Detect which cell encompasses the target text, then output its [x, y] center coordinate. 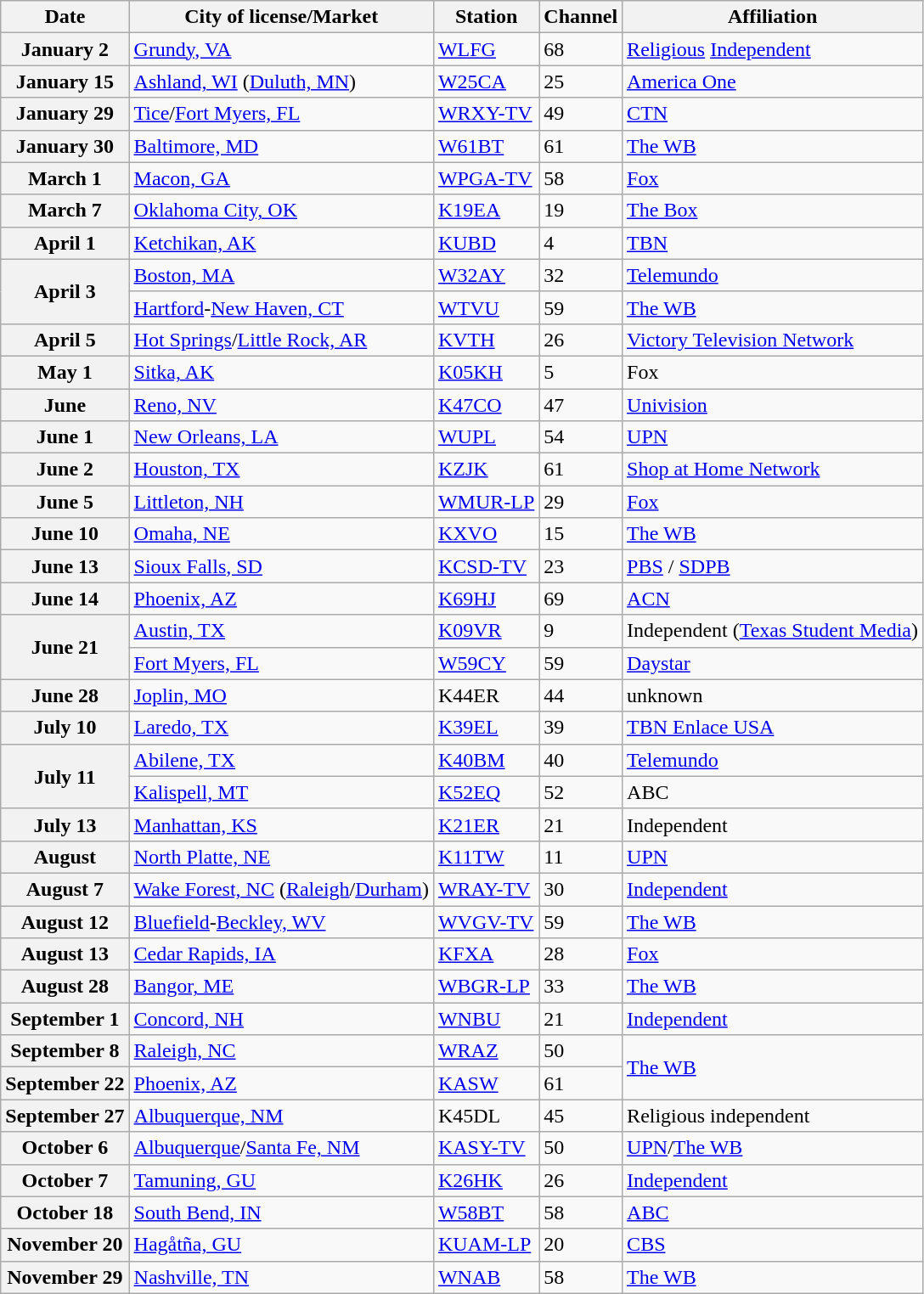
W25CA [486, 82]
11 [581, 857]
Sioux Falls, SD [281, 566]
Religious Independent [773, 49]
K39EL [486, 728]
WUPL [486, 437]
32 [581, 275]
KFXA [486, 954]
September 8 [65, 1051]
City of license/Market [281, 17]
33 [581, 987]
Cedar Rapids, IA [281, 954]
April 1 [65, 243]
KXVO [486, 534]
August [65, 857]
Daystar [773, 663]
Hartford-New Haven, CT [281, 307]
November 20 [65, 1245]
K09VR [486, 631]
25 [581, 82]
March 7 [65, 211]
UPN/The WB [773, 1148]
June 14 [65, 599]
K40BM [486, 760]
WRAZ [486, 1051]
K45DL [486, 1116]
15 [581, 534]
Fort Myers, FL [281, 663]
45 [581, 1116]
WVGV-TV [486, 921]
KASW [486, 1083]
CBS [773, 1245]
April 5 [65, 340]
CTN [773, 114]
WNAB [486, 1277]
KASY-TV [486, 1148]
Joplin, MO [281, 695]
WNBU [486, 1019]
Victory Television Network [773, 340]
August 12 [65, 921]
5 [581, 372]
September 27 [65, 1116]
Boston, MA [281, 275]
Abilene, TX [281, 760]
68 [581, 49]
Tice/Fort Myers, FL [281, 114]
January 30 [65, 146]
K21ER [486, 824]
WMUR-LP [486, 502]
June 2 [65, 470]
June 28 [65, 695]
Raleigh, NC [281, 1051]
Houston, TX [281, 470]
October 6 [65, 1148]
June 13 [65, 566]
June 1 [65, 437]
Univision [773, 405]
January 29 [65, 114]
19 [581, 211]
Nashville, TN [281, 1277]
28 [581, 954]
Albuquerque, NM [281, 1116]
North Platte, NE [281, 857]
W61BT [486, 146]
K05KH [486, 372]
August 7 [65, 889]
KUBD [486, 243]
unknown [773, 695]
September 1 [65, 1019]
K19EA [486, 211]
Channel [581, 17]
July 10 [65, 728]
Austin, TX [281, 631]
K52EQ [486, 792]
54 [581, 437]
August 13 [65, 954]
America One [773, 82]
Date [65, 17]
Macon, GA [281, 178]
Omaha, NE [281, 534]
WPGA-TV [486, 178]
K47CO [486, 405]
Reno, NV [281, 405]
June [65, 405]
Laredo, TX [281, 728]
October 18 [65, 1212]
69 [581, 599]
The Box [773, 211]
October 7 [65, 1180]
Hot Springs/Little Rock, AR [281, 340]
KUAM-LP [486, 1245]
Religious independent [773, 1116]
K26HK [486, 1180]
June 21 [65, 647]
July 13 [65, 824]
KCSD-TV [486, 566]
4 [581, 243]
PBS / SDPB [773, 566]
South Bend, IN [281, 1212]
Tamuning, GU [281, 1180]
Kalispell, MT [281, 792]
Ashland, WI (Duluth, MN) [281, 82]
Ketchikan, AK [281, 243]
Sitka, AK [281, 372]
New Orleans, LA [281, 437]
40 [581, 760]
ACN [773, 599]
29 [581, 502]
Shop at Home Network [773, 470]
January 15 [65, 82]
W32AY [486, 275]
WRXY-TV [486, 114]
August 28 [65, 987]
Affiliation [773, 17]
WTVU [486, 307]
K44ER [486, 695]
20 [581, 1245]
30 [581, 889]
Oklahoma City, OK [281, 211]
W58BT [486, 1212]
May 1 [65, 372]
W59CY [486, 663]
Independent (Texas Student Media) [773, 631]
Concord, NH [281, 1019]
September 22 [65, 1083]
April 3 [65, 291]
Baltimore, MD [281, 146]
44 [581, 695]
WRAY-TV [486, 889]
52 [581, 792]
47 [581, 405]
Littleton, NH [281, 502]
Wake Forest, NC (Raleigh/Durham) [281, 889]
KZJK [486, 470]
K69HJ [486, 599]
June 10 [65, 534]
Grundy, VA [281, 49]
Bangor, ME [281, 987]
23 [581, 566]
January 2 [65, 49]
49 [581, 114]
Station [486, 17]
TBN Enlace USA [773, 728]
November 29 [65, 1277]
TBN [773, 243]
July 11 [65, 776]
Hagåtña, GU [281, 1245]
March 1 [65, 178]
9 [581, 631]
Bluefield-Beckley, WV [281, 921]
39 [581, 728]
June 5 [65, 502]
Albuquerque/Santa Fe, NM [281, 1148]
WLFG [486, 49]
KVTH [486, 340]
WBGR-LP [486, 987]
K11TW [486, 857]
Manhattan, KS [281, 824]
